Return (X, Y) of the center of cell containing provided text 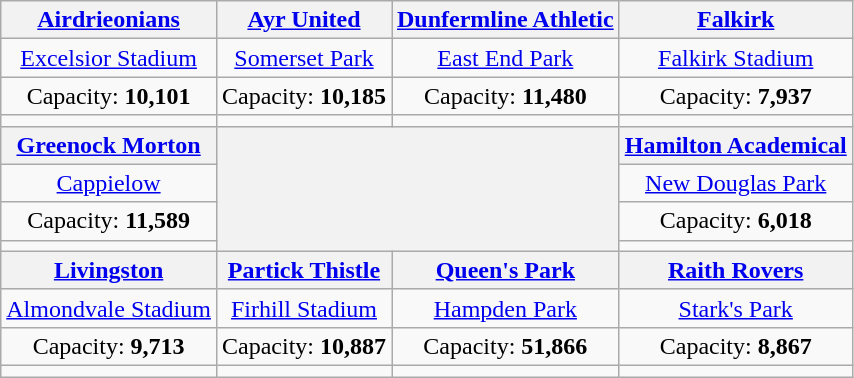
Stark's Park (736, 308)
Hampden Park (506, 308)
Cappielow (109, 183)
Airdrieonians (109, 20)
New Douglas Park (736, 183)
Hamilton Academical (736, 145)
Capacity: 10,101 (109, 96)
Capacity: 6,018 (736, 221)
Capacity: 9,713 (109, 346)
Falkirk Stadium (736, 58)
Capacity: 10,887 (304, 346)
Ayr United (304, 20)
Capacity: 8,867 (736, 346)
East End Park (506, 58)
Capacity: 11,480 (506, 96)
Capacity: 51,866 (506, 346)
Capacity: 10,185 (304, 96)
Queen's Park (506, 270)
Dunfermline Athletic (506, 20)
Raith Rovers (736, 270)
Almondvale Stadium (109, 308)
Partick Thistle (304, 270)
Excelsior Stadium (109, 58)
Firhill Stadium (304, 308)
Falkirk (736, 20)
Livingston (109, 270)
Capacity: 7,937 (736, 96)
Somerset Park (304, 58)
Capacity: 11,589 (109, 221)
Greenock Morton (109, 145)
